Detect which cell encompasses the target text, then output its [x, y] center coordinate. 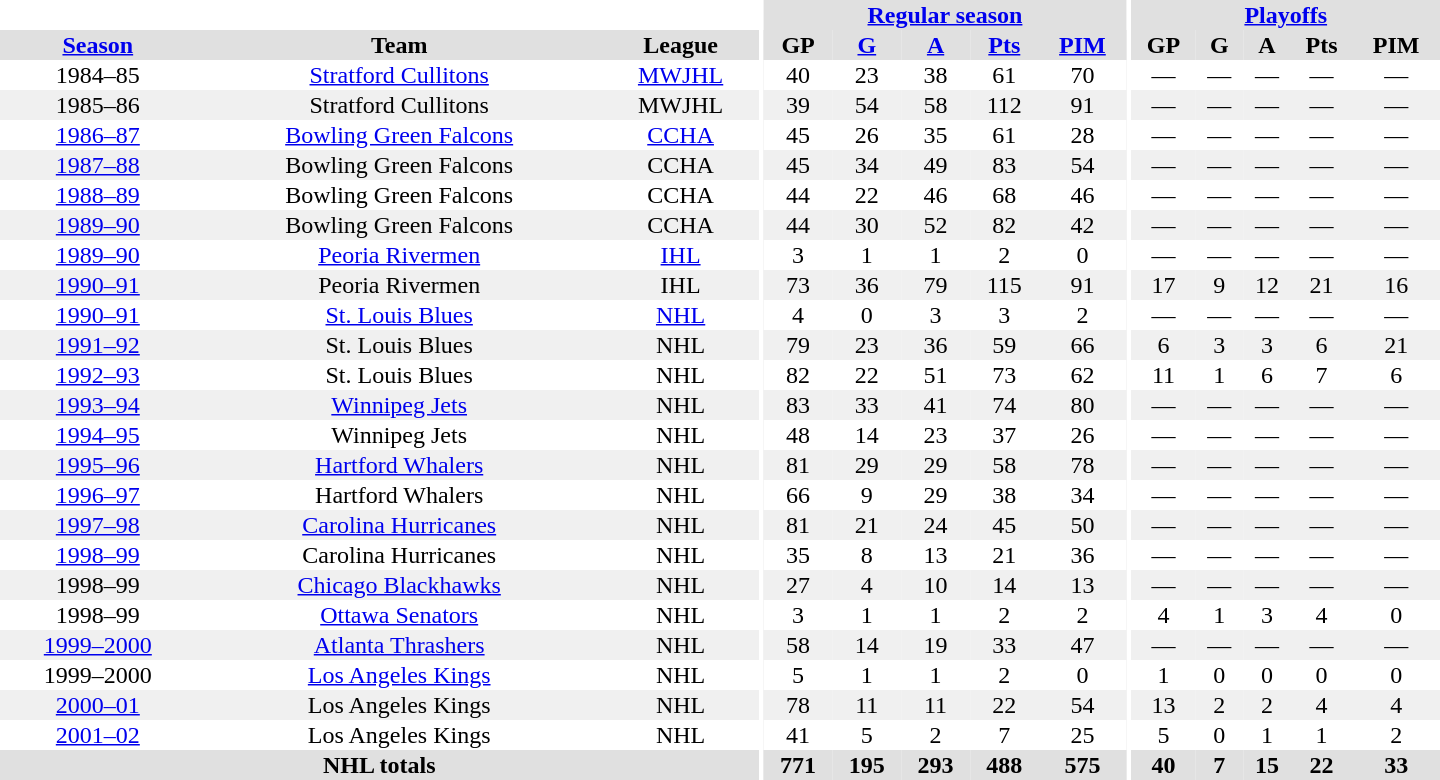
12 [1267, 285]
17 [1163, 285]
68 [1004, 195]
1996–97 [98, 495]
24 [936, 525]
48 [798, 435]
1985–86 [98, 105]
Regular season [946, 15]
Team [400, 45]
25 [1083, 735]
10 [936, 585]
488 [1004, 765]
Chicago Blackhawks [400, 585]
Season [98, 45]
1991–92 [98, 345]
74 [1004, 405]
League [681, 45]
39 [798, 105]
115 [1004, 285]
19 [936, 645]
80 [1083, 405]
112 [1004, 105]
2001–02 [98, 735]
30 [866, 225]
Atlanta Thrashers [400, 645]
62 [1083, 375]
16 [1396, 285]
1993–94 [98, 405]
51 [936, 375]
Playoffs [1286, 15]
15 [1267, 765]
59 [1004, 345]
Ottawa Senators [400, 615]
1994–95 [98, 435]
52 [936, 225]
195 [866, 765]
8 [866, 555]
NHL totals [379, 765]
70 [1083, 75]
771 [798, 765]
37 [1004, 435]
28 [1083, 135]
50 [1083, 525]
293 [936, 765]
47 [1083, 645]
1988–89 [98, 195]
1984–85 [98, 75]
1992–93 [98, 375]
27 [798, 585]
1986–87 [98, 135]
1987–88 [98, 165]
1995–96 [98, 465]
2000–01 [98, 705]
42 [1083, 225]
1997–98 [98, 525]
49 [936, 165]
575 [1083, 765]
